Search for the cell housing the specified text and yield its [X, Y] center coordinate. 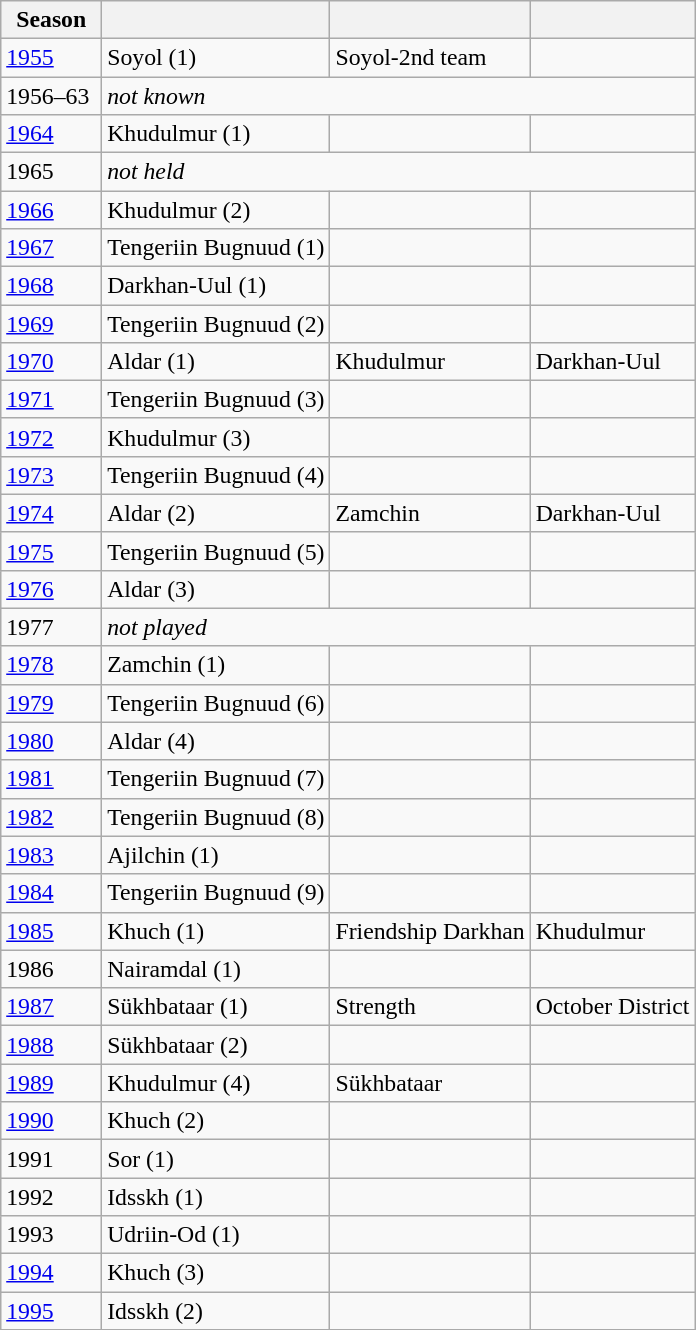
not played [398, 627]
Tengeriin Bugnuud (3) [216, 399]
1966 [52, 209]
1956–63 [52, 96]
Khuch (2) [216, 1121]
Tengeriin Bugnuud (9) [216, 893]
Tengeriin Bugnuud (2) [216, 323]
not known [398, 96]
Khuch (1) [216, 931]
1988 [52, 1045]
1990 [52, 1121]
1974 [52, 513]
1981 [52, 779]
1989 [52, 1083]
Zamchin [430, 513]
Season [52, 20]
1971 [52, 399]
Sükhbataar (2) [216, 1045]
October District [612, 1007]
Tengeriin Bugnuud (4) [216, 475]
1984 [52, 893]
Khudulmur (4) [216, 1083]
1955 [52, 58]
1987 [52, 1007]
1976 [52, 589]
1968 [52, 285]
1964 [52, 133]
1993 [52, 1235]
1970 [52, 361]
1986 [52, 969]
Tengeriin Bugnuud (5) [216, 551]
not held [398, 171]
1985 [52, 931]
Sükhbataar (1) [216, 1007]
Tengeriin Bugnuud (1) [216, 247]
Zamchin (1) [216, 665]
Aldar (1) [216, 361]
Tengeriin Bugnuud (6) [216, 703]
Soyol-2nd team [430, 58]
1994 [52, 1273]
1967 [52, 247]
1975 [52, 551]
1995 [52, 1311]
Aldar (2) [216, 513]
Darkhan-Uul (1) [216, 285]
1978 [52, 665]
Khuch (3) [216, 1273]
Khudulmur (1) [216, 133]
1992 [52, 1197]
Ajilchin (1) [216, 855]
Udriin-Od (1) [216, 1235]
1972 [52, 437]
Strength [430, 1007]
Friendship Darkhan [430, 931]
1969 [52, 323]
Khudulmur (3) [216, 437]
Tengeriin Bugnuud (8) [216, 817]
1977 [52, 627]
Aldar (4) [216, 741]
Khudulmur (2) [216, 209]
Sükhbataar [430, 1083]
Sor (1) [216, 1159]
1983 [52, 855]
Tengeriin Bugnuud (7) [216, 779]
Soyol (1) [216, 58]
1965 [52, 171]
1991 [52, 1159]
1980 [52, 741]
1979 [52, 703]
Aldar (3) [216, 589]
1982 [52, 817]
Idsskh (1) [216, 1197]
1973 [52, 475]
Idsskh (2) [216, 1311]
Nairamdal (1) [216, 969]
